Extract the [x, y] coordinate from the center of the cell holding the provided text.  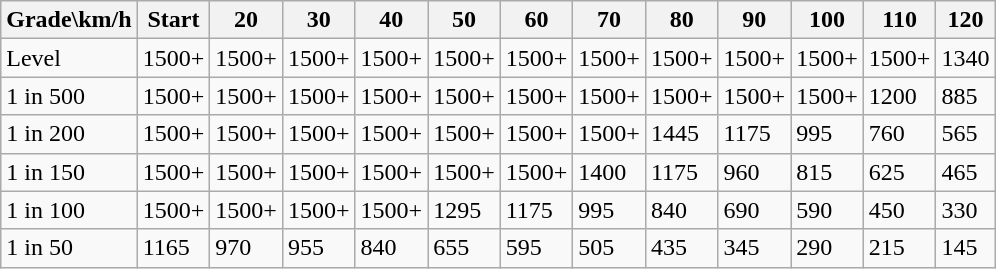
1165 [174, 248]
815 [828, 172]
435 [682, 248]
970 [246, 248]
70 [610, 20]
215 [900, 248]
Start [174, 20]
110 [900, 20]
690 [754, 210]
30 [318, 20]
760 [900, 134]
1400 [610, 172]
465 [966, 172]
1340 [966, 58]
1295 [464, 210]
655 [464, 248]
565 [966, 134]
625 [900, 172]
450 [900, 210]
50 [464, 20]
145 [966, 248]
330 [966, 210]
120 [966, 20]
90 [754, 20]
955 [318, 248]
100 [828, 20]
1445 [682, 134]
1200 [900, 96]
1 in 500 [69, 96]
1 in 200 [69, 134]
345 [754, 248]
Level [69, 58]
1 in 150 [69, 172]
1 in 50 [69, 248]
290 [828, 248]
505 [610, 248]
595 [536, 248]
885 [966, 96]
40 [392, 20]
590 [828, 210]
80 [682, 20]
20 [246, 20]
Grade\km/h [69, 20]
960 [754, 172]
60 [536, 20]
1 in 100 [69, 210]
